Detect which cell encompasses the target text, then output its (x, y) center coordinate. 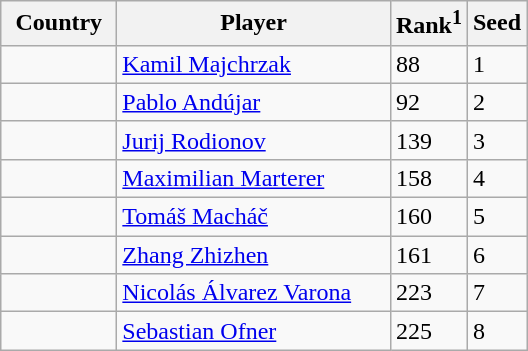
7 (496, 293)
Zhang Zhizhen (254, 255)
160 (428, 217)
Sebastian Ofner (254, 331)
Player (254, 24)
161 (428, 255)
158 (428, 178)
Country (59, 24)
Maximilian Marterer (254, 178)
8 (496, 331)
92 (428, 102)
2 (496, 102)
223 (428, 293)
Tomáš Macháč (254, 217)
4 (496, 178)
6 (496, 255)
3 (496, 140)
225 (428, 331)
139 (428, 140)
5 (496, 217)
Seed (496, 24)
Nicolás Álvarez Varona (254, 293)
88 (428, 64)
Rank1 (428, 24)
Pablo Andújar (254, 102)
Jurij Rodionov (254, 140)
Kamil Majchrzak (254, 64)
1 (496, 64)
